Extract the [X, Y] coordinate from the center of the cell holding the provided text.  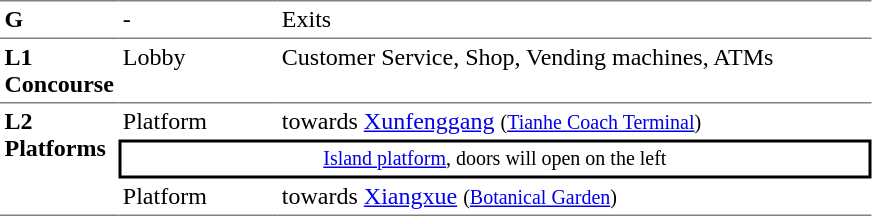
towards Xiangxue (Botanical Garden) [574, 197]
towards Xunfenggang (Tianhe Coach Terminal) [574, 121]
L1Concourse [59, 70]
L2Platforms [59, 159]
- [198, 19]
Lobby [198, 70]
G [59, 19]
Exits [574, 19]
Customer Service, Shop, Vending machines, ATMs [574, 70]
Island platform, doors will open on the left [494, 160]
